Extract the [X, Y] coordinate from the center of the cell holding the provided text.  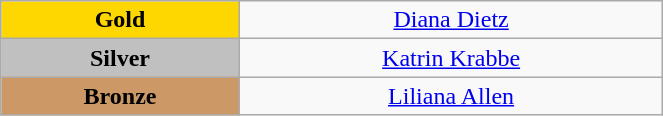
Silver [120, 58]
Bronze [120, 96]
Diana Dietz [451, 20]
Katrin Krabbe [451, 58]
Gold [120, 20]
Liliana Allen [451, 96]
